Detect which cell encompasses the target text, then output its (x, y) center coordinate. 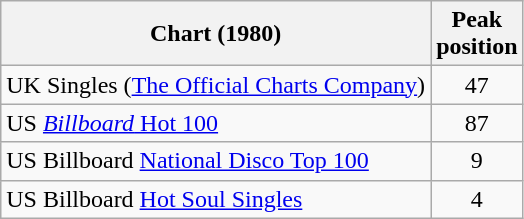
Peakposition (477, 34)
9 (477, 161)
US Billboard Hot 100 (216, 123)
US Billboard Hot Soul Singles (216, 199)
47 (477, 85)
US Billboard National Disco Top 100 (216, 161)
4 (477, 199)
87 (477, 123)
UK Singles (The Official Charts Company) (216, 85)
Chart (1980) (216, 34)
